Provide the (x, y) coordinate of the cell's center where the given text is located.  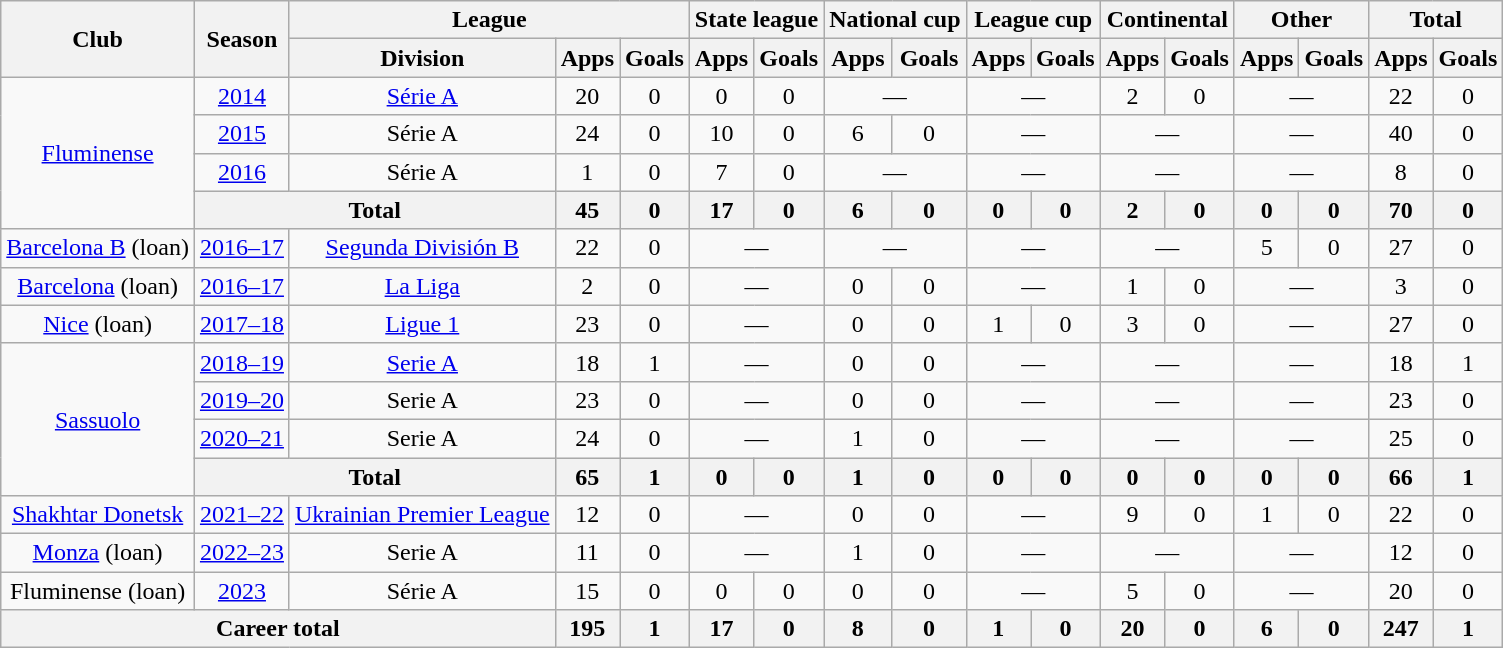
2019–20 (242, 400)
40 (1401, 134)
70 (1401, 210)
2023 (242, 591)
2021–22 (242, 515)
Segunda División B (422, 248)
2015 (242, 134)
National cup (895, 20)
Barcelona (loan) (98, 286)
2016 (242, 172)
247 (1401, 629)
Club (98, 39)
Fluminense (loan) (98, 591)
15 (587, 591)
Nice (loan) (98, 324)
66 (1401, 477)
League cup (1033, 20)
La Liga (422, 286)
2018–19 (242, 362)
2022–23 (242, 553)
Ukrainian Premier League (422, 515)
Season (242, 39)
45 (587, 210)
Career total (278, 629)
Barcelona B (loan) (98, 248)
Division (422, 58)
195 (587, 629)
League (489, 20)
2017–18 (242, 324)
10 (721, 134)
Continental (1167, 20)
9 (1132, 515)
Fluminense (98, 153)
11 (587, 553)
Shakhtar Donetsk (98, 515)
25 (1401, 438)
State league (756, 20)
Ligue 1 (422, 324)
2020–21 (242, 438)
Monza (loan) (98, 553)
7 (721, 172)
65 (587, 477)
Sassuolo (98, 419)
2014 (242, 96)
Other (1301, 20)
